Capture the cell that displays the provided text and extract its [X, Y] central coordinate. 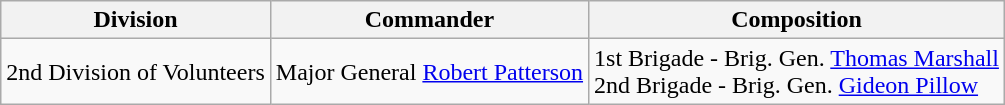
Division [136, 20]
Major General Robert Patterson [429, 72]
Composition [797, 20]
1st Brigade - Brig. Gen. Thomas Marshall2nd Brigade - Brig. Gen. Gideon Pillow [797, 72]
Commander [429, 20]
2nd Division of Volunteers [136, 72]
